Return [x, y] of the center of cell containing provided text 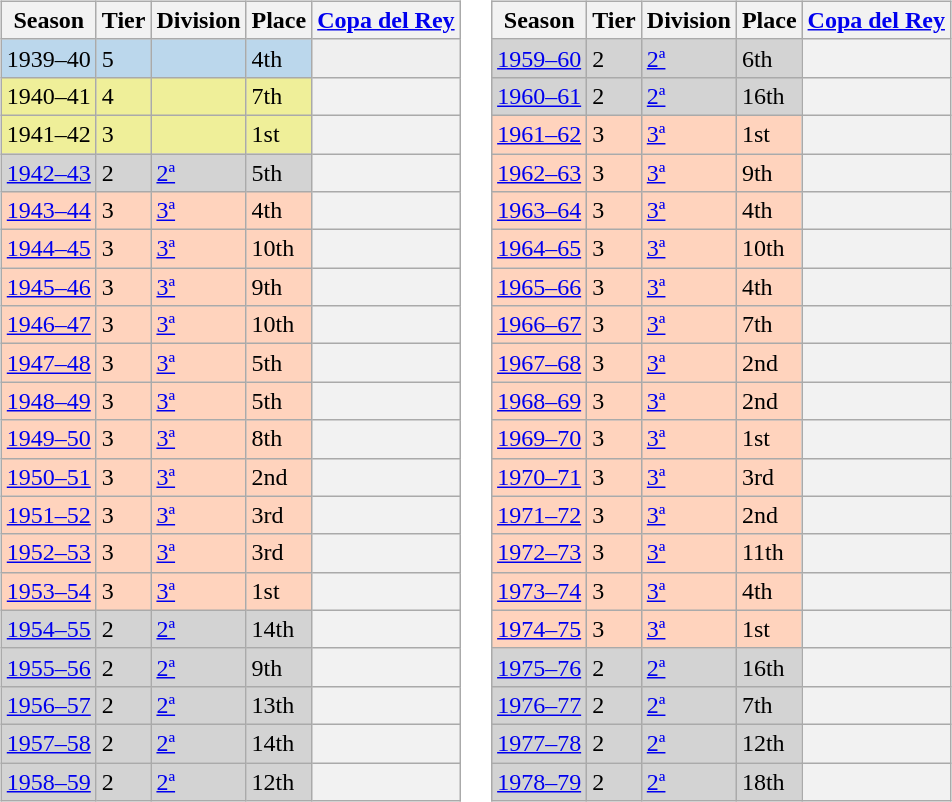
1968–69 [540, 401]
18th [769, 781]
1951–52 [48, 515]
1974–75 [540, 629]
11th [769, 553]
1949–50 [48, 439]
1961–62 [540, 134]
1969–70 [540, 439]
6th [769, 58]
1972–73 [540, 553]
1952–53 [48, 553]
1958–59 [48, 781]
1944–45 [48, 249]
1948–49 [48, 401]
1954–55 [48, 629]
1942–43 [48, 173]
1955–56 [48, 667]
1977–78 [540, 743]
1950–51 [48, 477]
1971–72 [540, 515]
1943–44 [48, 211]
13th [279, 705]
1946–47 [48, 325]
1962–63 [540, 173]
1959–60 [540, 58]
1939–40 [48, 58]
1960–61 [540, 96]
1947–48 [48, 363]
1945–46 [48, 287]
4 [124, 96]
1963–64 [540, 211]
1975–76 [540, 667]
1956–57 [48, 705]
1978–79 [540, 781]
1970–71 [540, 477]
1953–54 [48, 591]
1965–66 [540, 287]
1967–68 [540, 363]
1940–41 [48, 96]
5 [124, 58]
1941–42 [48, 134]
1957–58 [48, 743]
1973–74 [540, 591]
8th [279, 439]
1964–65 [540, 249]
1966–67 [540, 325]
1976–77 [540, 705]
